Detect which cell encompasses the target text, then output its (x, y) center coordinate. 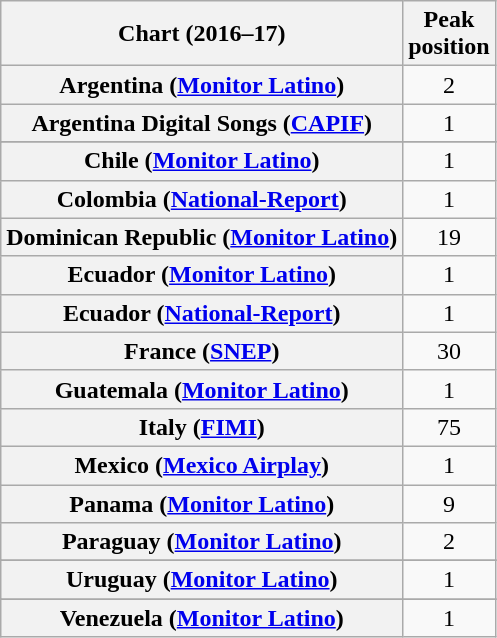
Panama (Monitor Latino) (202, 503)
9 (449, 503)
Venezuela (Monitor Latino) (202, 618)
Guatemala (Monitor Latino) (202, 389)
Argentina Digital Songs (CAPIF) (202, 123)
Colombia (National-Report) (202, 199)
Ecuador (National-Report) (202, 313)
Paraguay (Monitor Latino) (202, 542)
Chart (2016–17) (202, 34)
Argentina (Monitor Latino) (202, 85)
Ecuador (Monitor Latino) (202, 275)
Dominican Republic (Monitor Latino) (202, 237)
75 (449, 427)
France (SNEP) (202, 351)
Uruguay (Monitor Latino) (202, 580)
Italy (FIMI) (202, 427)
Peakposition (449, 34)
19 (449, 237)
30 (449, 351)
Chile (Monitor Latino) (202, 161)
Mexico (Mexico Airplay) (202, 465)
